Identify which cell holds the provided text, then report its (x, y) central coordinate. 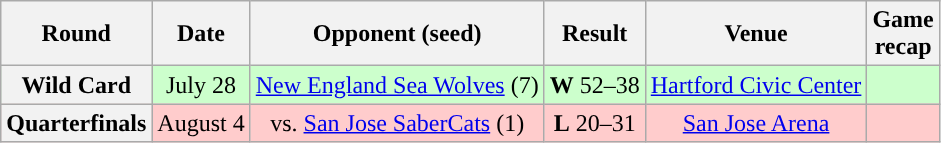
L 20–31 (594, 123)
W 52–38 (594, 85)
Wild Card (76, 85)
New England Sea Wolves (7) (397, 85)
vs. San Jose SaberCats (1) (397, 123)
August 4 (201, 123)
Gamerecap (903, 34)
Opponent (seed) (397, 34)
Round (76, 34)
Venue (756, 34)
July 28 (201, 85)
Quarterfinals (76, 123)
Date (201, 34)
Result (594, 34)
San Jose Arena (756, 123)
Hartford Civic Center (756, 85)
